Provide the [x, y] coordinate of the cell's center where the given text is located.  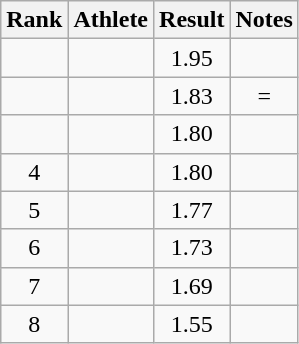
1.73 [192, 248]
4 [34, 172]
1.77 [192, 210]
1.55 [192, 324]
Notes [264, 20]
1.83 [192, 96]
8 [34, 324]
7 [34, 286]
6 [34, 248]
Athlete [111, 20]
5 [34, 210]
Rank [34, 20]
1.95 [192, 58]
1.69 [192, 286]
= [264, 96]
Result [192, 20]
